Scan for the cell matching the given text and deliver its [x, y] coordinate at center. 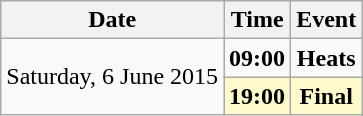
Time [258, 20]
Final [326, 96]
Event [326, 20]
19:00 [258, 96]
Heats [326, 58]
09:00 [258, 58]
Saturday, 6 June 2015 [112, 77]
Date [112, 20]
